Extract the (X, Y) coordinate from the center of the cell holding the provided text.  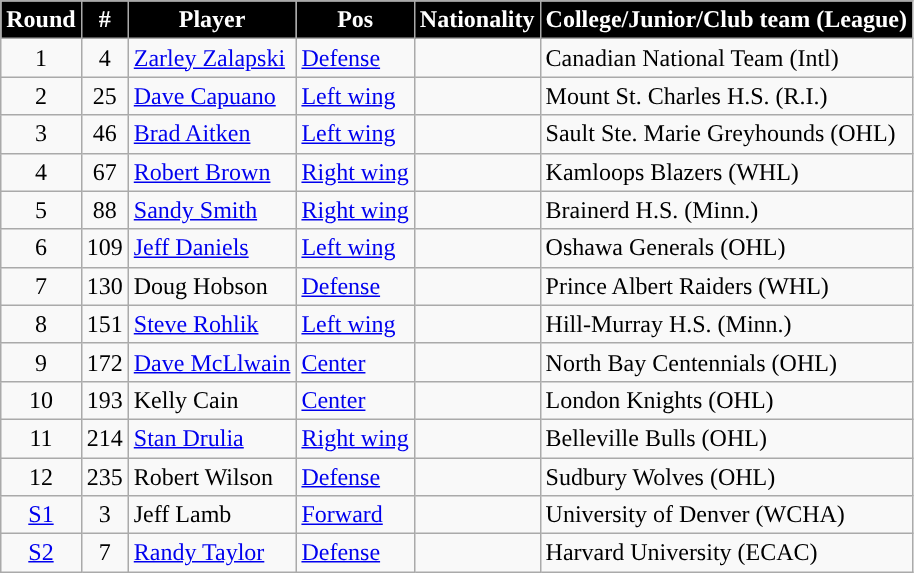
25 (104, 96)
Canadian National Team (Intl) (726, 58)
109 (104, 248)
S1 (41, 515)
9 (41, 362)
University of Denver (WCHA) (726, 515)
London Knights (OHL) (726, 400)
Pos (355, 20)
Dave Capuano (212, 96)
2 (41, 96)
Oshawa Generals (OHL) (726, 248)
8 (41, 324)
6 (41, 248)
Stan Drulia (212, 438)
Zarley Zalapski (212, 58)
5 (41, 210)
151 (104, 324)
46 (104, 134)
Forward (355, 515)
Dave McLlwain (212, 362)
# (104, 20)
Randy Taylor (212, 553)
172 (104, 362)
235 (104, 477)
Prince Albert Raiders (WHL) (726, 286)
Jeff Lamb (212, 515)
11 (41, 438)
Robert Wilson (212, 477)
Belleville Bulls (OHL) (726, 438)
Brainerd H.S. (Minn.) (726, 210)
College/Junior/Club team (League) (726, 20)
Player (212, 20)
12 (41, 477)
193 (104, 400)
Doug Hobson (212, 286)
130 (104, 286)
Steve Rohlik (212, 324)
Hill-Murray H.S. (Minn.) (726, 324)
67 (104, 172)
Kelly Cain (212, 400)
Robert Brown (212, 172)
Sudbury Wolves (OHL) (726, 477)
88 (104, 210)
Mount St. Charles H.S. (R.I.) (726, 96)
Nationality (477, 20)
214 (104, 438)
10 (41, 400)
Sandy Smith (212, 210)
Brad Aitken (212, 134)
Jeff Daniels (212, 248)
S2 (41, 553)
North Bay Centennials (OHL) (726, 362)
Round (41, 20)
Harvard University (ECAC) (726, 553)
Kamloops Blazers (WHL) (726, 172)
1 (41, 58)
Sault Ste. Marie Greyhounds (OHL) (726, 134)
